Capture the cell that displays the provided text and extract its [X, Y] central coordinate. 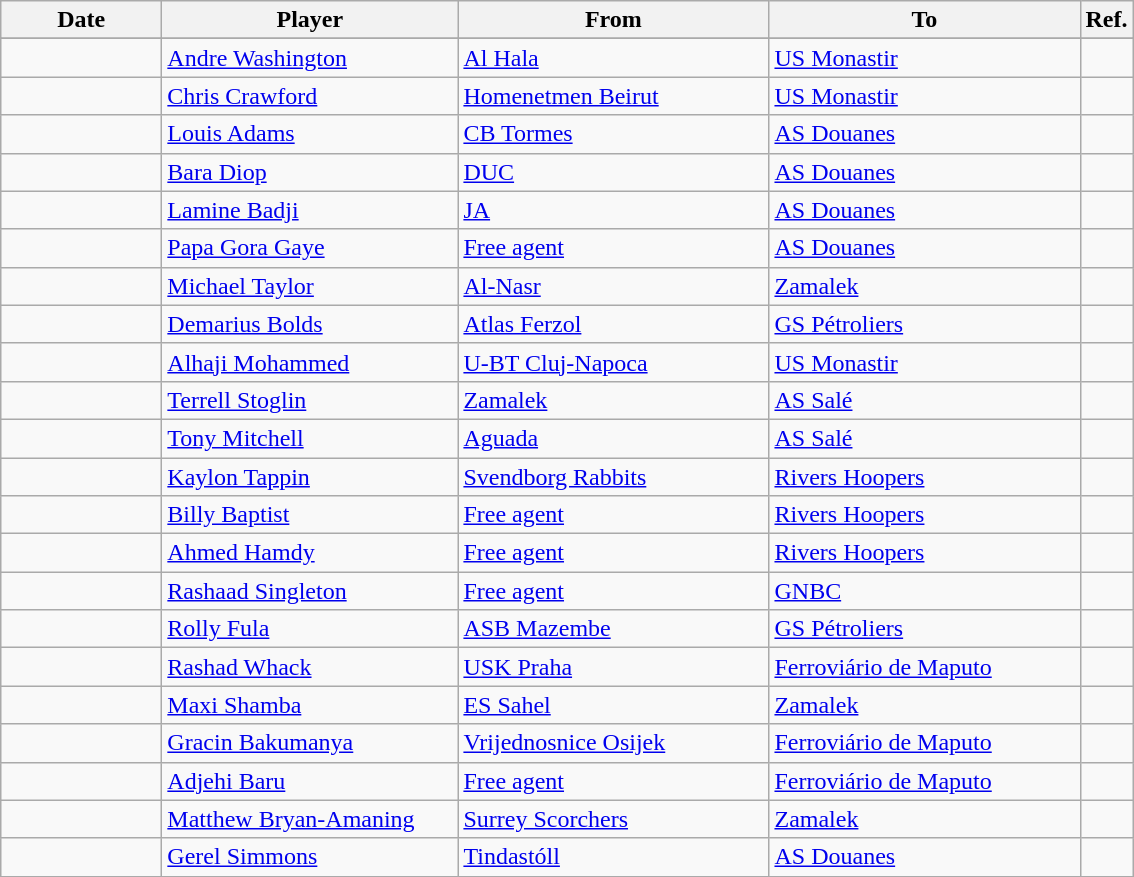
Matthew Bryan-Amaning [310, 819]
Surrey Scorchers [614, 819]
Homenetmen Beirut [614, 96]
ES Sahel [614, 705]
Al-Nasr [614, 286]
Rolly Fula [310, 629]
Lamine Badji [310, 210]
Andre Washington [310, 58]
JA [614, 210]
Aguada [614, 438]
Tindastóll [614, 857]
Svendborg Rabbits [614, 477]
Rashad Whack [310, 667]
From [614, 20]
Ahmed Hamdy [310, 553]
Chris Crawford [310, 96]
Date [82, 20]
Player [310, 20]
To [924, 20]
Ref. [1106, 20]
GNBC [924, 591]
Bara Diop [310, 172]
Adjehi Baru [310, 781]
CB Tormes [614, 134]
Gracin Bakumanya [310, 743]
Louis Adams [310, 134]
USK Praha [614, 667]
Alhaji Mohammed [310, 362]
Billy Baptist [310, 515]
Al Hala [614, 58]
Tony Mitchell [310, 438]
Kaylon Tappin [310, 477]
Vrijednosnice Osijek [614, 743]
Atlas Ferzol [614, 324]
Michael Taylor [310, 286]
Terrell Stoglin [310, 400]
Papa Gora Gaye [310, 248]
DUC [614, 172]
Maxi Shamba [310, 705]
U-BT Cluj-Napoca [614, 362]
Demarius Bolds [310, 324]
ASB Mazembe [614, 629]
Rashaad Singleton [310, 591]
Gerel Simmons [310, 857]
